Determine the (x, y) coordinate at the center of the cell enclosing the given text.  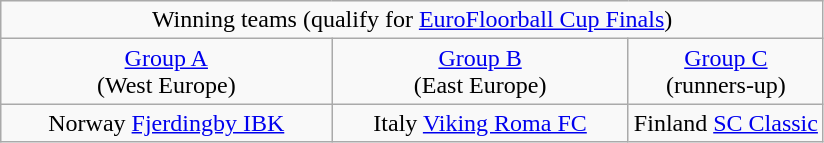
Winning teams (qualify for EuroFloorball Cup Finals) (412, 20)
Italy Viking Roma FC (480, 123)
Group C(runners-up) (726, 72)
Group B(East Europe) (480, 72)
Norway Fjerdingby IBK (166, 123)
Group A(West Europe) (166, 72)
Finland SC Classic (726, 123)
